Locate the cell with the specified text and output its [x, y] center coordinate. 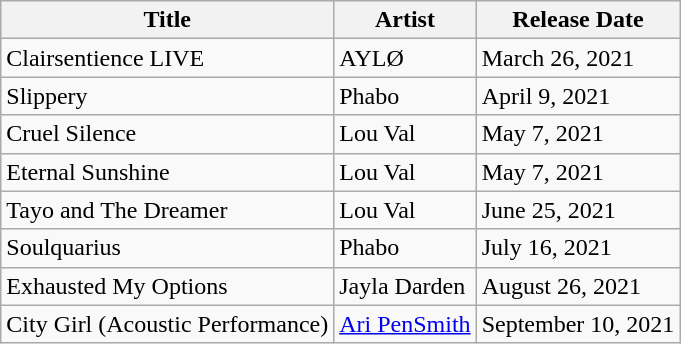
July 16, 2021 [578, 248]
March 26, 2021 [578, 58]
Release Date [578, 20]
September 10, 2021 [578, 324]
Tayo and The Dreamer [168, 210]
April 9, 2021 [578, 96]
AYLØ [405, 58]
Soulquarius [168, 248]
Eternal Sunshine [168, 172]
June 25, 2021 [578, 210]
Exhausted My Options [168, 286]
Jayla Darden [405, 286]
Clairsentience LIVE [168, 58]
Title [168, 20]
Slippery [168, 96]
August 26, 2021 [578, 286]
Cruel Silence [168, 134]
Ari PenSmith [405, 324]
City Girl (Acoustic Performance) [168, 324]
Artist [405, 20]
